Detect which cell encompasses the target text, then output its [X, Y] center coordinate. 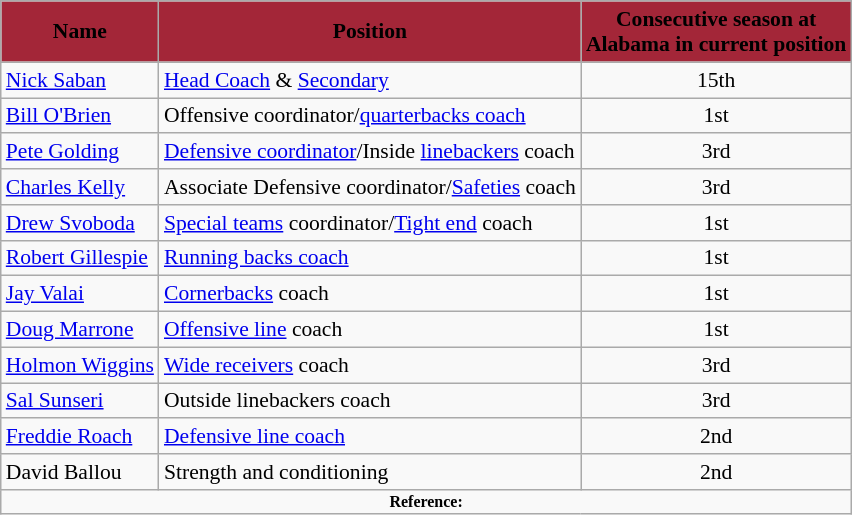
Defensive coordinator/Inside linebackers coach [370, 152]
Doug Marrone [80, 330]
David Ballou [80, 472]
Pete Golding [80, 152]
Offensive line coach [370, 330]
Wide receivers coach [370, 365]
Running backs coach [370, 258]
Associate Defensive coordinator/Safeties coach [370, 187]
Strength and conditioning [370, 472]
Reference: [426, 502]
Sal Sunseri [80, 401]
Position [370, 32]
Jay Valai [80, 294]
Freddie Roach [80, 437]
Special teams coordinator/Tight end coach [370, 223]
Name [80, 32]
Outside linebackers coach [370, 401]
Defensive line coach [370, 437]
Drew Svoboda [80, 223]
Charles Kelly [80, 187]
Head Coach & Secondary [370, 80]
Nick Saban [80, 80]
Robert Gillespie [80, 258]
Bill O'Brien [80, 116]
Offensive coordinator/quarterbacks coach [370, 116]
15th [716, 80]
Cornerbacks coach [370, 294]
Consecutive season atAlabama in current position [716, 32]
Holmon Wiggins [80, 365]
